Determine the [x, y] coordinate at the center of the cell enclosing the given text.  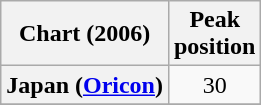
Chart (2006) [85, 34]
Japan (Oricon) [85, 85]
30 [214, 85]
Peakposition [214, 34]
